Capture the cell that displays the provided text and extract its (X, Y) central coordinate. 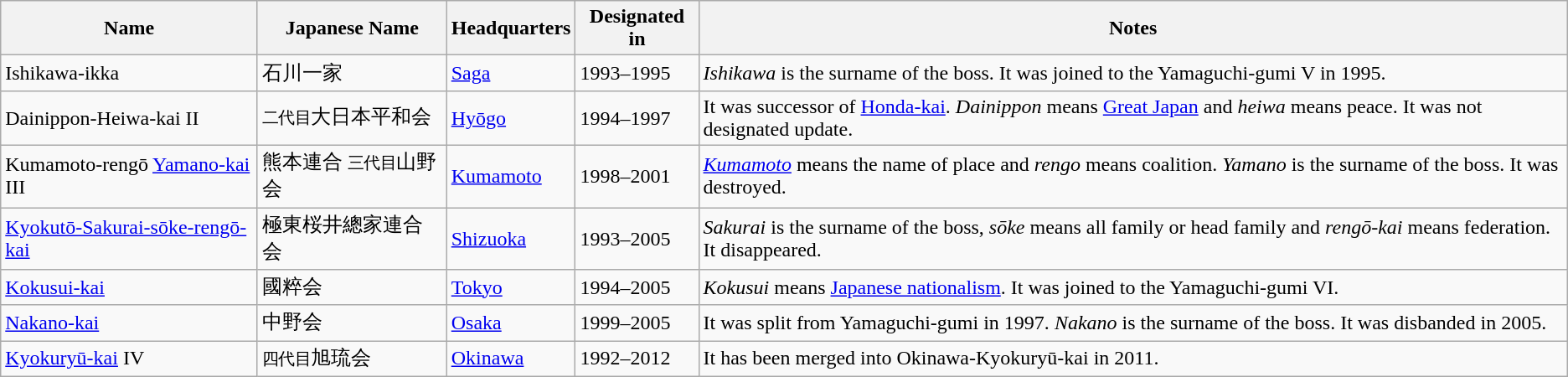
1993–1995 (637, 74)
Ishikawa-ikka (129, 74)
Saga (511, 74)
Kumamoto (511, 176)
1998–2001 (637, 176)
Shizuoka (511, 239)
1992–2012 (637, 359)
It has been merged into Okinawa-Kyokuryū-kai in 2011. (1132, 359)
四代目旭琉会 (352, 359)
Ishikawa is the surname of the boss. It was joined to the Yamaguchi-gumi V in 1995. (1132, 74)
Name (129, 28)
Kyokuryū-kai IV (129, 359)
二代目大日本平和会 (352, 117)
Nakano-kai (129, 323)
1993–2005 (637, 239)
Notes (1132, 28)
熊本連合 三代目山野会 (352, 176)
Tokyo (511, 288)
Kumamoto means the name of place and rengo means coalition. Yamano is the surname of the boss. It was destroyed. (1132, 176)
1994–1997 (637, 117)
Japanese Name (352, 28)
It was successor of Honda-kai. Dainippon means Great Japan and heiwa means peace. It was not designated update. (1132, 117)
石川一家 (352, 74)
Headquarters (511, 28)
Hyōgo (511, 117)
1994–2005 (637, 288)
Kyokutō-Sakurai-sōke-rengō-kai (129, 239)
1999–2005 (637, 323)
Osaka (511, 323)
Kumamoto-rengō Yamano-kai III (129, 176)
中野会 (352, 323)
國粹会 (352, 288)
Designated in (637, 28)
Sakurai is the surname of the boss, sōke means all family or head family and rengō-kai means federation. It disappeared. (1132, 239)
Okinawa (511, 359)
極東桜井總家連合会 (352, 239)
It was split from Yamaguchi-gumi in 1997. Nakano is the surname of the boss. It was disbanded in 2005. (1132, 323)
Kokusui means Japanese nationalism. It was joined to the Yamaguchi-gumi VI. (1132, 288)
Dainippon-Heiwa-kai II (129, 117)
Kokusui-kai (129, 288)
